For the text-containing cell, return its midpoint in (X, Y) coordinate format. 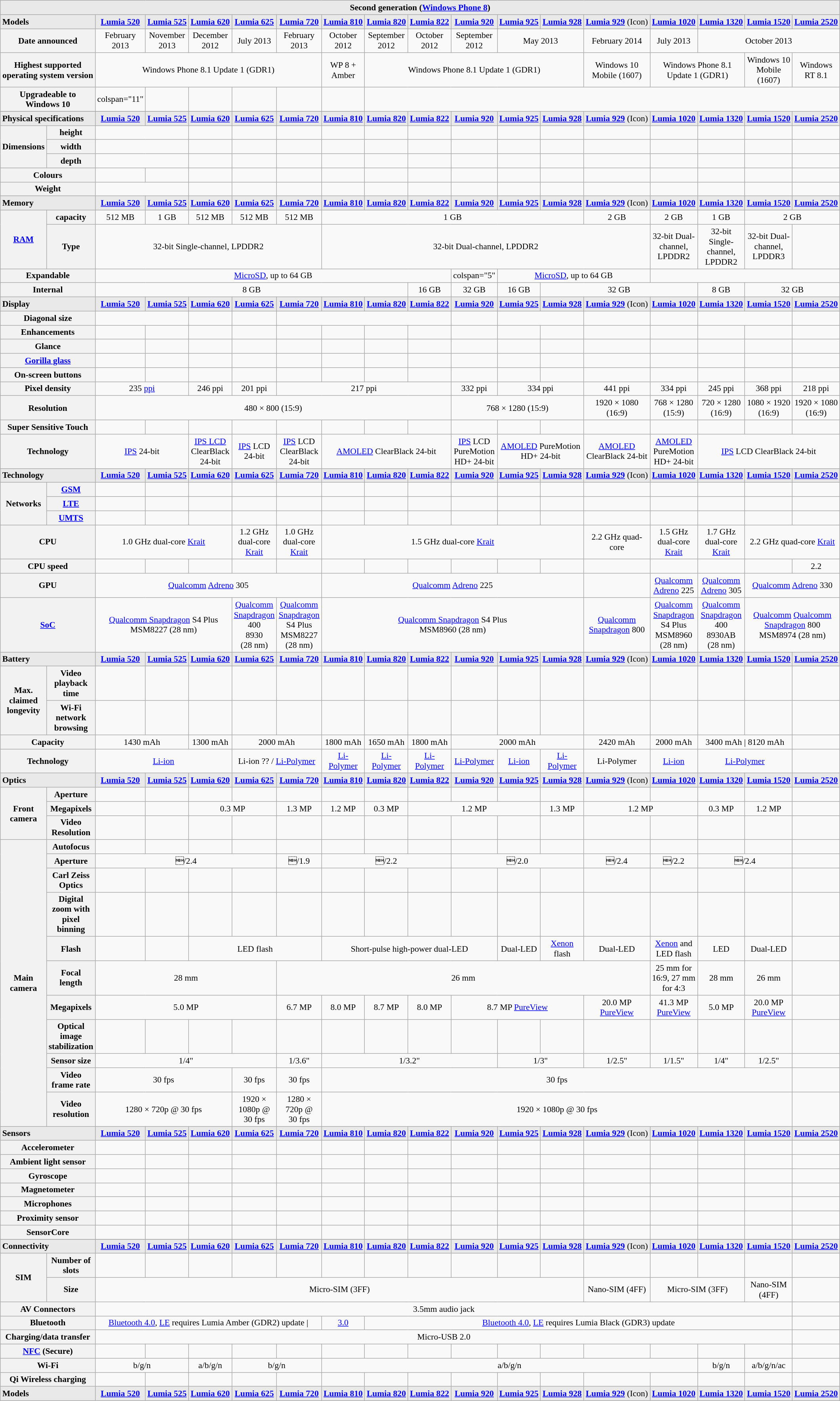
Battery (48, 659)
235 ppi (142, 389)
Accelerometer (48, 1148)
Video resolution (71, 1109)
1080 × 1920 (16:9) (769, 408)
Charging/data transfer (48, 1337)
Video frame rate (71, 1080)
6.7 MP (299, 1007)
332 ppi (474, 389)
Autofocus (71, 847)
2.2 GHz quad-core (617, 542)
720 × 1280 (16:9) (721, 408)
Qualcomm Qualcomm Snapdragon 800 MSM8974 (28 nm) (792, 625)
Second generation (Windows Phone 8) (420, 8)
Focal length (71, 978)
Networks (24, 504)
Digital zoom with pixel binning (71, 914)
/2.0 (517, 861)
Carl Zeiss Optics (71, 880)
1/3.6" (299, 1061)
3400 mAh | 8120 mAh (745, 742)
32-bit Dual-channel, LPDDR3 (769, 246)
GSM (71, 490)
Bluetooth 4.0, LE requires Lumia Black (GDR3) update (579, 1323)
LTE (71, 504)
LED flash (255, 949)
Resolution (48, 408)
Diagonal size (48, 318)
Dimensions (24, 147)
1650 mAh (387, 742)
Date announced (48, 40)
width (71, 147)
Connectivity (48, 1246)
Wi-Fi (48, 1365)
CPU (48, 542)
Short-pulse high-power dual-LED (410, 949)
Micro-USB 2.0 (444, 1337)
Front camera (24, 813)
Ambient light sensor (48, 1162)
colspan="11" (120, 99)
height (71, 133)
depth (71, 161)
480 × 800 (15:9) (273, 408)
Number of slots (71, 1265)
SoC (48, 625)
SensorCore (48, 1232)
colspan="5" (474, 276)
Bluetooth (48, 1323)
368 ppi (769, 389)
25 mm for 16:9, 27 mm for 4:3 (674, 978)
201 ppi (254, 389)
/1.9 (299, 861)
246 ppi (210, 389)
1.7 GHz dual-core Krait (721, 542)
Optics (48, 781)
Xenon and LED flash (674, 949)
Highest supported operating system version (48, 71)
1/3.2" (410, 1061)
1300 mAh (210, 742)
Memory (48, 203)
NFC (Secure) (48, 1351)
3.0 (343, 1323)
2.2 (816, 567)
3.5mm audio jack (444, 1309)
Bluetooth 4.0, LE requires Lumia Amber (GDR2) update | (208, 1323)
Upgradeable to Windows 10 (48, 99)
441 ppi (617, 389)
Gyroscope (48, 1176)
SIM (24, 1278)
Qualcomm Snapdragon 400 8930 (28 nm) (254, 625)
Capacity (48, 742)
1430 mAh (142, 742)
Qualcomm Snapdragon 800 (617, 625)
Xenon flash (562, 949)
Expandable (48, 276)
Qi Wireless charging (48, 1380)
Max. claimed longevity (24, 700)
Super Sensitive Touch (48, 427)
1.2 GHz dual-core Krait (254, 542)
Optical image stabilization (71, 1036)
Flash (71, 949)
a/b/g/n/ac (769, 1365)
218 ppi (816, 389)
Type (71, 246)
41.3 MP PureView (674, 1007)
8.7 MP PureView (517, 1007)
Video playback time (71, 684)
RAM (24, 240)
CPU speed (48, 567)
Sensor size (71, 1061)
Physical specifications (48, 118)
November 2013 (167, 40)
February 2014 (617, 40)
217 ppi (364, 389)
Pixel density (48, 389)
GPU (48, 586)
capacity (71, 218)
IPS LCD PureMotion HD+ 24-bit (474, 452)
May 2013 (541, 40)
WP 8 + Amber (343, 71)
Gorilla glass (48, 361)
Glance (48, 347)
245 ppi (721, 389)
Video Resolution (71, 827)
Qualcomm Snapdragon 400 8930AB (28 nm) (721, 625)
8.7 MP (387, 1007)
IPS LCD 24-bit (254, 452)
Qualcomm Adreno 330 (792, 586)
Main camera (24, 983)
Size (71, 1290)
Magnetometer (48, 1190)
1/1.5" (674, 1061)
AV Connectors (48, 1309)
Display (48, 304)
Li-ion ?? / Li-Polymer (276, 761)
On-screen buttons (48, 375)
Proximity sensor (48, 1218)
October 2013 (769, 40)
Enhancements (48, 332)
2.2 GHz quad-core Krait (792, 542)
Internal (48, 290)
Weight (48, 189)
1/3" (541, 1061)
Wi-Fi network browsing (71, 718)
Windows RT 8.1 (816, 71)
Sensors (48, 1134)
2420 mAh (617, 742)
Colours (48, 175)
Microphones (48, 1204)
December 2012 (210, 40)
LED (721, 949)
IPS 24-bit (142, 452)
UMTS (71, 518)
